Return [X, Y] of the center of cell containing provided text 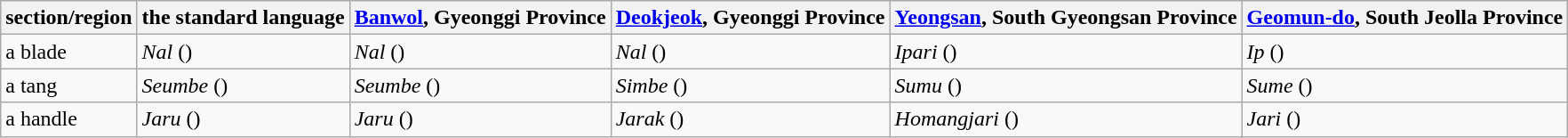
Yeongsan, South Gyeongsan Province [1066, 18]
Jari () [1404, 119]
Deokjeok, Gyeonggi Province [750, 18]
a handle [69, 119]
Simbe () [750, 85]
Ip () [1404, 52]
Banwol, Gyeonggi Province [480, 18]
Homangjari () [1066, 119]
Sume () [1404, 85]
a tang [69, 85]
the standard language [244, 18]
Jarak () [750, 119]
section/region [69, 18]
Geomun-do, South Jeolla Province [1404, 18]
Sumu () [1066, 85]
Ipari () [1066, 52]
a blade [69, 52]
